Extract the (X, Y) coordinate from the center of the cell holding the provided text.  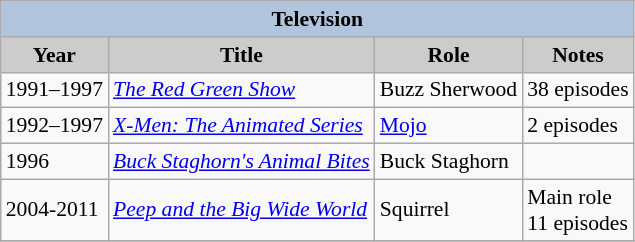
Buzz Sherwood (448, 90)
Buck Staghorn (448, 162)
Role (448, 55)
2004-2011 (54, 210)
1992–1997 (54, 126)
38 episodes (578, 90)
2 episodes (578, 126)
Main role 11 episodes (578, 210)
Title (242, 55)
Television (318, 19)
X-Men: The Animated Series (242, 126)
Peep and the Big Wide World (242, 210)
1996 (54, 162)
The Red Green Show (242, 90)
Mojo (448, 126)
Notes (578, 55)
Buck Staghorn's Animal Bites (242, 162)
Year (54, 55)
1991–1997 (54, 90)
Squirrel (448, 210)
